Extract the [X, Y] coordinate from the center of the cell holding the provided text.  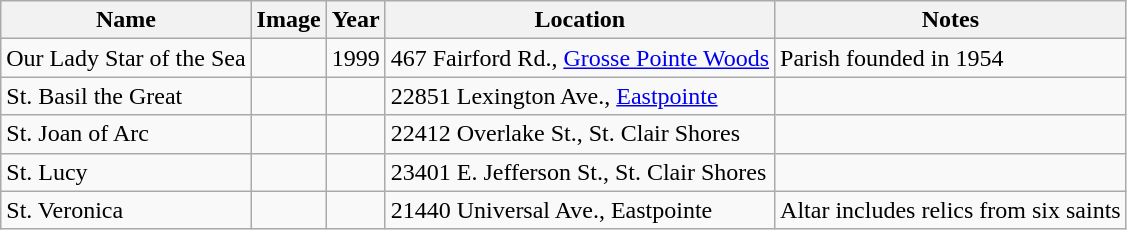
St. Lucy [126, 172]
Name [126, 20]
22412 Overlake St., St. Clair Shores [580, 134]
Parish founded in 1954 [951, 58]
Our Lady Star of the Sea [126, 58]
Notes [951, 20]
467 Fairford Rd., Grosse Pointe Woods [580, 58]
Year [356, 20]
St. Basil the Great [126, 96]
Image [288, 20]
St. Joan of Arc [126, 134]
St. Veronica [126, 210]
Location [580, 20]
22851 Lexington Ave., Eastpointe [580, 96]
21440 Universal Ave., Eastpointe [580, 210]
Altar includes relics from six saints [951, 210]
23401 E. Jefferson St., St. Clair Shores [580, 172]
1999 [356, 58]
